From the cell containing the given text, extract its center point as (X, Y) coordinate. 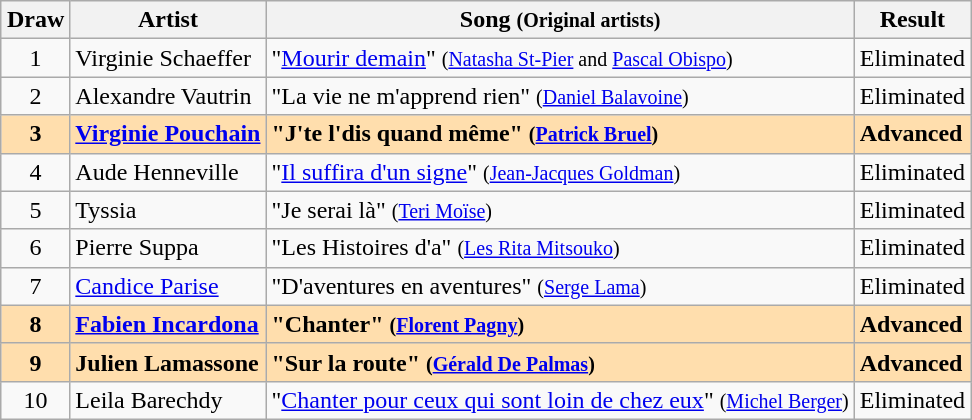
Fabien Incardona (168, 324)
"Les Histoires d'a" (Les Rita Mitsouko) (560, 248)
"Mourir demain" (Natasha St-Pier and Pascal Obispo) (560, 58)
Pierre Suppa (168, 248)
Julien Lamassone (168, 362)
Alexandre Vautrin (168, 96)
"J'te l'dis quand même" (Patrick Bruel) (560, 134)
Virginie Pouchain (168, 134)
Result (912, 20)
"La vie ne m'apprend rien" (Daniel Balavoine) (560, 96)
Candice Parise (168, 286)
Leila Barechdy (168, 400)
"Je serai là" (Teri Moïse) (560, 210)
"Chanter pour ceux qui sont loin de chez eux" (Michel Berger) (560, 400)
8 (35, 324)
10 (35, 400)
Draw (35, 20)
"D'aventures en aventures" (Serge Lama) (560, 286)
"Sur la route" (Gérald De Palmas) (560, 362)
"Chanter" (Florent Pagny) (560, 324)
Virginie Schaeffer (168, 58)
2 (35, 96)
Aude Henneville (168, 172)
9 (35, 362)
7 (35, 286)
6 (35, 248)
1 (35, 58)
Tyssia (168, 210)
"Il suffira d'un signe" (Jean-Jacques Goldman) (560, 172)
3 (35, 134)
4 (35, 172)
Song (Original artists) (560, 20)
5 (35, 210)
Artist (168, 20)
